From the cell containing the given text, extract its center point as (x, y) coordinate. 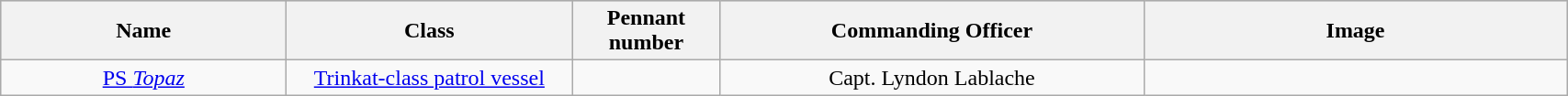
Image (1356, 31)
Pennant number (647, 31)
Name (143, 31)
Class (430, 31)
Trinkat-class patrol vessel (430, 78)
PS Topaz (143, 78)
Commanding Officer (931, 31)
Capt. Lyndon Lablache (931, 78)
